Search for the cell housing the specified text and yield its [x, y] center coordinate. 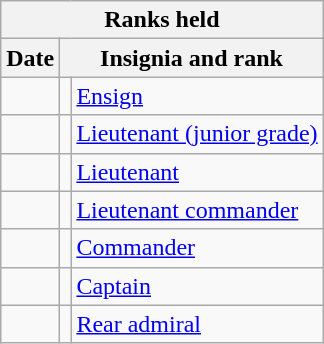
Ensign [197, 96]
Date [30, 58]
Lieutenant commander [197, 210]
Captain [197, 286]
Ranks held [162, 20]
Insignia and rank [192, 58]
Commander [197, 248]
Lieutenant [197, 172]
Lieutenant (junior grade) [197, 134]
Rear admiral [197, 324]
